Provide the [x, y] coordinate of the cell's center where the given text is located.  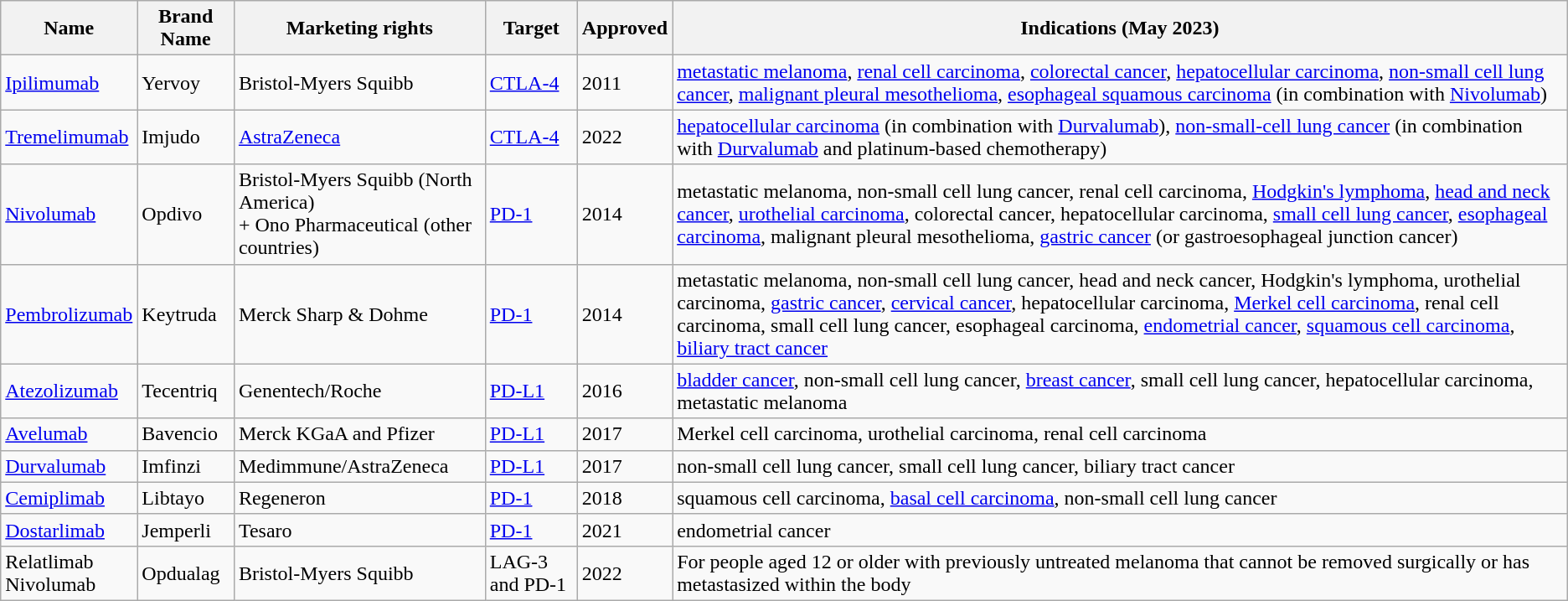
AstraZeneca [359, 137]
bladder cancer, non-small cell lung cancer, breast cancer, small cell lung cancer, hepatocellular carcinoma, metastatic melanoma [1121, 391]
endometrial cancer [1121, 530]
Brand Name [186, 28]
Merck KGaA and Pfizer [359, 434]
Opdualag [186, 573]
Marketing rights [359, 28]
Bavencio [186, 434]
Opdivo [186, 215]
For people aged 12 or older with previously untreated melanoma that cannot be removed surgically or has metastasized within the body [1121, 573]
RelatlimabNivolumab [69, 573]
Jemperli [186, 530]
Medimmune/AstraZeneca [359, 466]
non-small cell lung cancer, small cell lung cancer, biliary tract cancer [1121, 466]
Tremelimumab [69, 137]
Imfinzi [186, 466]
2016 [625, 391]
Dostarlimab [69, 530]
Ipilimumab [69, 82]
Libtayo [186, 498]
LAG-3 and PD-1 [531, 573]
Indications (May 2023) [1121, 28]
Keytruda [186, 313]
Regeneron [359, 498]
Yervoy [186, 82]
Merkel cell carcinoma, urothelial carcinoma, renal cell carcinoma [1121, 434]
Bristol-Myers Squibb (North America)+ Ono Pharmaceutical (other countries) [359, 215]
Imjudo [186, 137]
Nivolumab [69, 215]
2011 [625, 82]
squamous cell carcinoma, basal cell carcinoma, non-small cell lung cancer [1121, 498]
Name [69, 28]
2021 [625, 530]
Target [531, 28]
Atezolizumab [69, 391]
Merck Sharp & Dohme [359, 313]
Tesaro [359, 530]
Avelumab [69, 434]
Approved [625, 28]
Genentech/Roche [359, 391]
2018 [625, 498]
Pembrolizumab [69, 313]
Tecentriq [186, 391]
Cemiplimab [69, 498]
Durvalumab [69, 466]
